Scan for the cell matching the given text and deliver its [X, Y] coordinate at center. 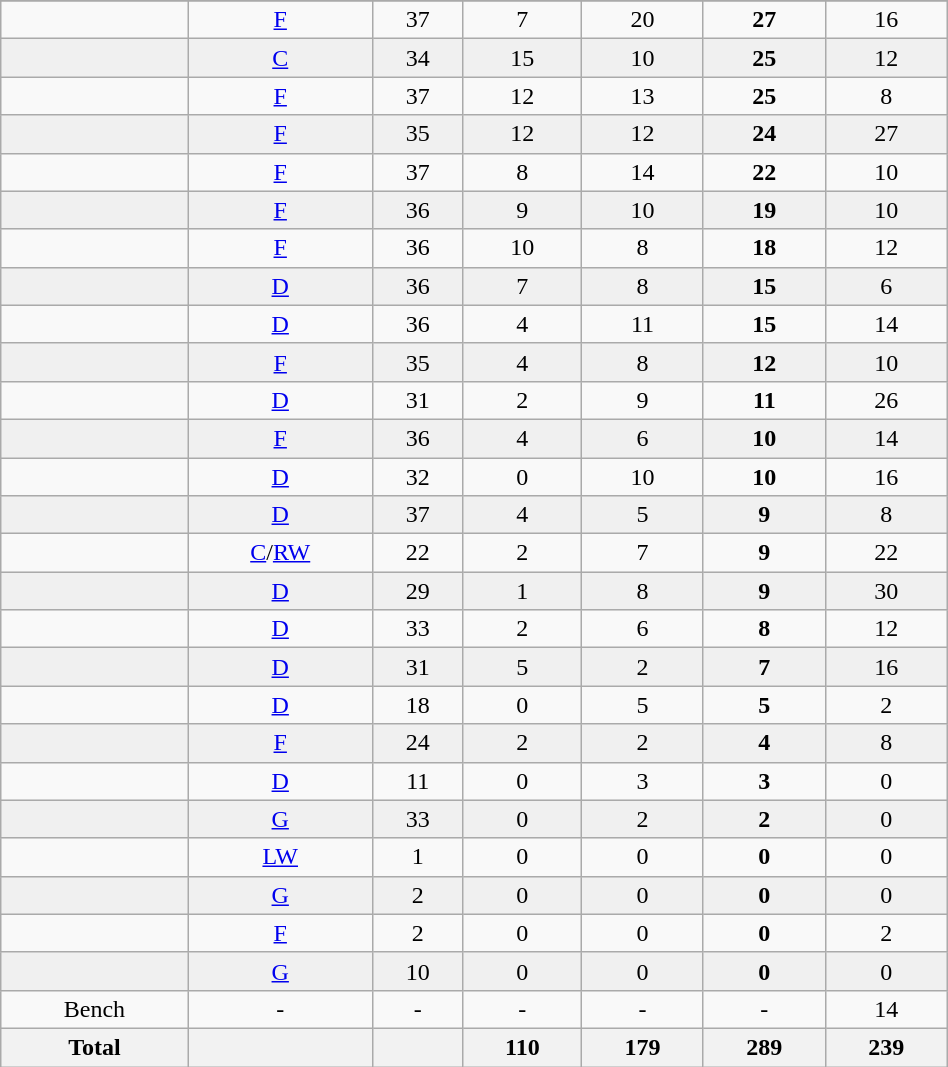
29 [418, 591]
Bench [94, 1009]
179 [643, 1047]
26 [886, 400]
30 [886, 591]
110 [522, 1047]
13 [643, 96]
C/RW [280, 553]
32 [418, 477]
19 [764, 210]
34 [418, 58]
C [280, 58]
LW [280, 857]
20 [643, 20]
239 [886, 1047]
Total [94, 1047]
289 [764, 1047]
